Determine the [X, Y] coordinate at the center of the cell enclosing the given text.  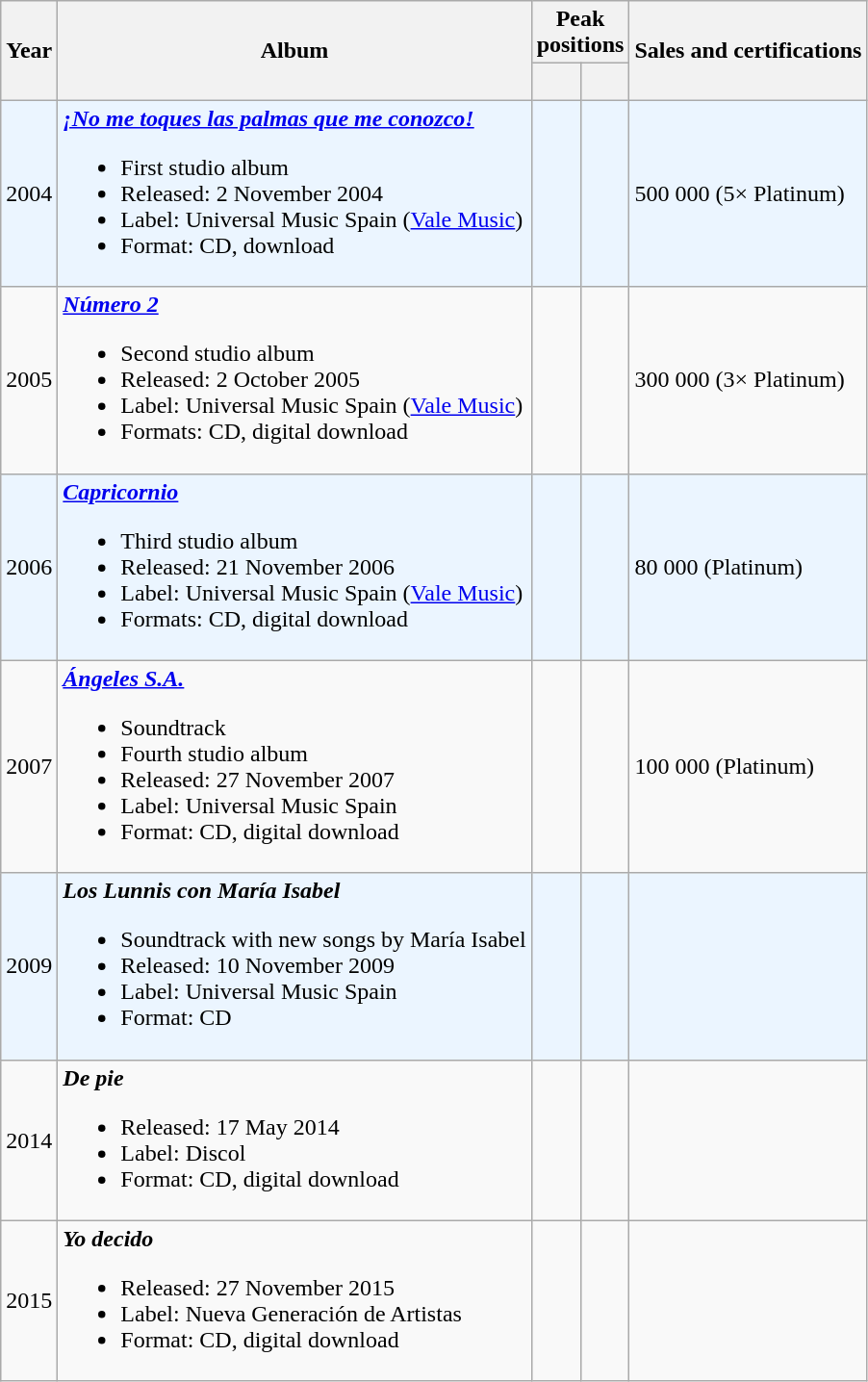
¡No me toques las palmas que me conozco!First studio albumReleased: 2 November 2004Label: Universal Music Spain (Vale Music)Format: CD, download [294, 193]
Yo decidoReleased: 27 November 2015Label: Nueva Generación de ArtistasFormat: CD, digital download [294, 1301]
De pieReleased: 17 May 2014Label: DiscolFormat: CD, digital download [294, 1139]
Ángeles S.A.SoundtrackFourth studio albumReleased: 27 November 2007Label: Universal Music SpainFormat: CD, digital download [294, 766]
Número 2Second studio albumReleased: 2 October 2005Label: Universal Music Spain (Vale Music)Formats: CD, digital download [294, 380]
500 000 (5× Platinum) [749, 193]
2014 [29, 1139]
Album [294, 50]
2005 [29, 380]
2007 [29, 766]
2004 [29, 193]
100 000 (Platinum) [749, 766]
80 000 (Platinum) [749, 567]
300 000 (3× Platinum) [749, 380]
Peak positions [580, 33]
2009 [29, 966]
Sales and certifications [749, 50]
Year [29, 50]
2015 [29, 1301]
CapricornioThird studio albumReleased: 21 November 2006Label: Universal Music Spain (Vale Music)Formats: CD, digital download [294, 567]
Los Lunnis con María IsabelSoundtrack with new songs by María IsabelReleased: 10 November 2009Label: Universal Music SpainFormat: CD [294, 966]
2006 [29, 567]
